From the cell containing the given text, extract its center point as [X, Y] coordinate. 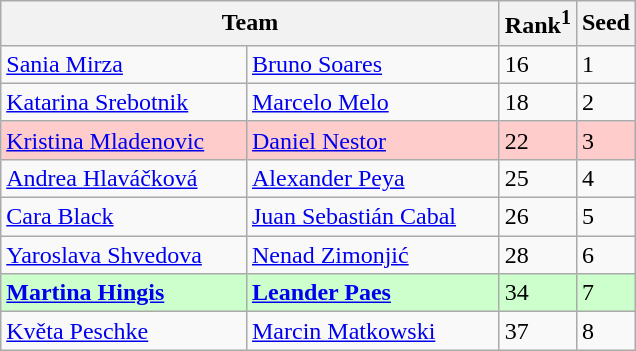
26 [538, 217]
Bruno Soares [372, 64]
Alexander Peya [372, 178]
Rank1 [538, 24]
Kristina Mladenovic [124, 140]
Marcelo Melo [372, 102]
3 [606, 140]
Daniel Nestor [372, 140]
Katarina Srebotnik [124, 102]
7 [606, 293]
Team [250, 24]
Yaroslava Shvedova [124, 255]
Andrea Hlaváčková [124, 178]
37 [538, 331]
Květa Peschke [124, 331]
Nenad Zimonjić [372, 255]
1 [606, 64]
Sania Mirza [124, 64]
16 [538, 64]
Martina Hingis [124, 293]
Seed [606, 24]
Juan Sebastián Cabal [372, 217]
8 [606, 331]
Leander Paes [372, 293]
28 [538, 255]
22 [538, 140]
6 [606, 255]
5 [606, 217]
34 [538, 293]
4 [606, 178]
Marcin Matkowski [372, 331]
18 [538, 102]
25 [538, 178]
2 [606, 102]
Cara Black [124, 217]
